Scan for the cell matching the given text and deliver its [X, Y] coordinate at center. 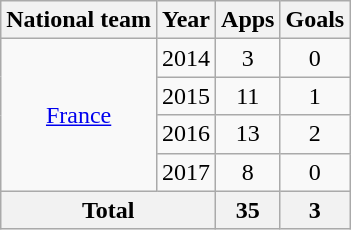
8 [248, 172]
Year [186, 20]
2 [315, 134]
2015 [186, 96]
2017 [186, 172]
National team [79, 20]
2014 [186, 58]
11 [248, 96]
Goals [315, 20]
France [79, 115]
35 [248, 210]
Total [108, 210]
2016 [186, 134]
13 [248, 134]
Apps [248, 20]
1 [315, 96]
